Capture the cell that displays the provided text and extract its (X, Y) central coordinate. 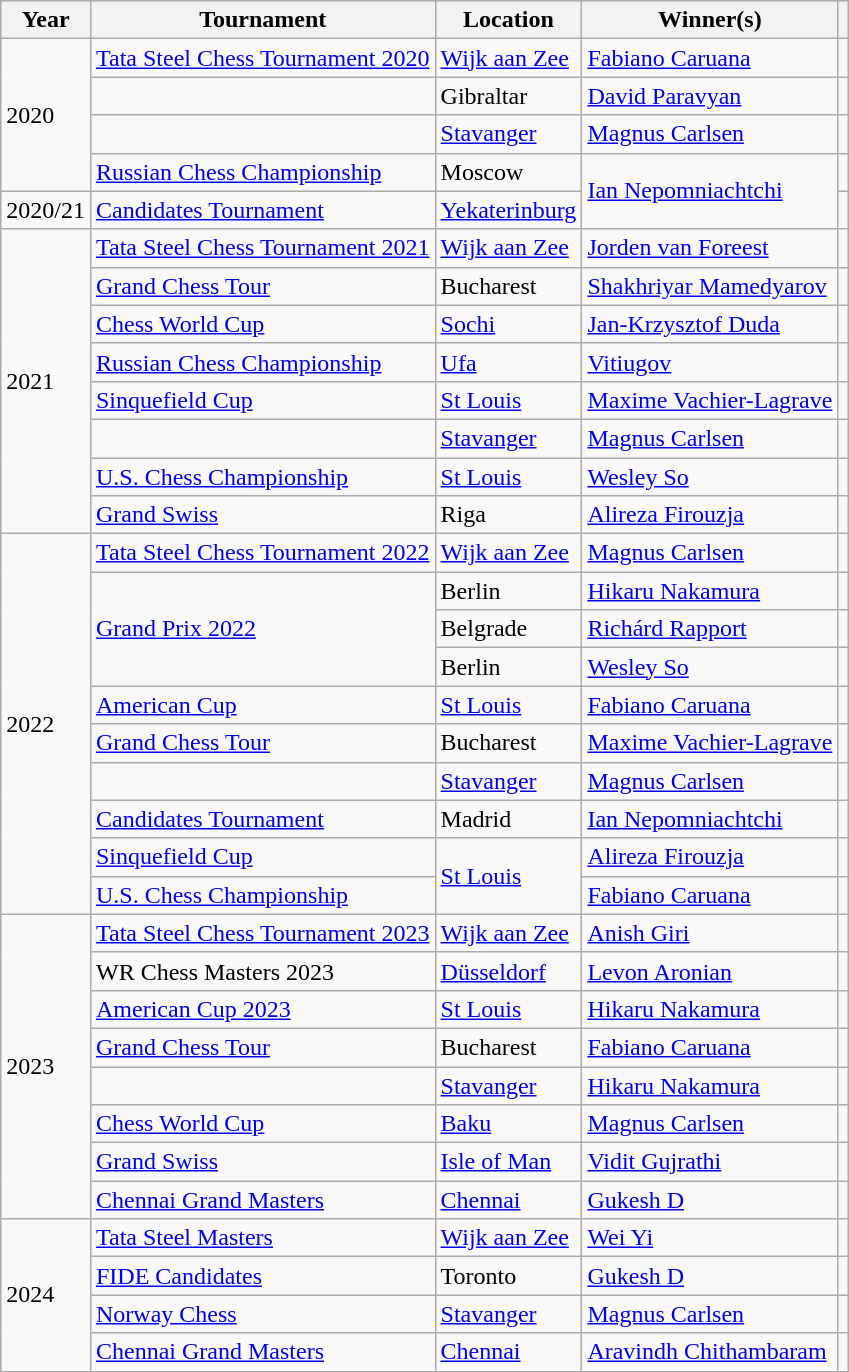
Düsseldorf (508, 971)
Tournament (262, 20)
Tata Steel Chess Tournament 2023 (262, 933)
Riga (508, 515)
Toronto (508, 1276)
2024 (46, 1295)
Wei Yi (710, 1238)
Gibraltar (508, 96)
2020/21 (46, 210)
Madrid (508, 819)
Aravindh Chithambaram (710, 1352)
2022 (46, 724)
Jan-Krzysztof Duda (710, 324)
Levon Aronian (710, 971)
Grand Prix 2022 (262, 629)
Ufa (508, 362)
2023 (46, 1066)
Tata Steel Chess Tournament 2020 (262, 58)
Tata Steel Chess Tournament 2022 (262, 553)
Belgrade (508, 629)
Yekaterinburg (508, 210)
Year (46, 20)
American Cup 2023 (262, 1009)
Vidit Gujrathi (710, 1162)
Location (508, 20)
Tata Steel Chess Tournament 2021 (262, 248)
Isle of Man (508, 1162)
2021 (46, 381)
WR Chess Masters 2023 (262, 971)
Moscow (508, 172)
Anish Giri (710, 933)
Tata Steel Masters (262, 1238)
American Cup (262, 705)
Sochi (508, 324)
Baku (508, 1124)
Norway Chess (262, 1314)
FIDE Candidates (262, 1276)
David Paravyan (710, 96)
Winner(s) (710, 20)
Jorden van Foreest (710, 248)
Vitiugov (710, 362)
2020 (46, 115)
Richárd Rapport (710, 629)
Shakhriyar Mamedyarov (710, 286)
